Return the (x, y) coordinate for the center point of the cell that contains the specified text.  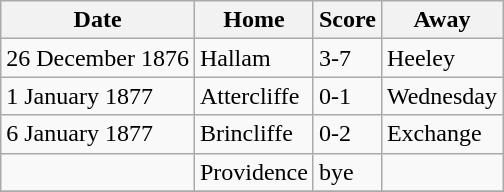
1 January 1877 (98, 96)
Attercliffe (254, 96)
Home (254, 20)
26 December 1876 (98, 58)
0-1 (347, 96)
Score (347, 20)
Heeley (442, 58)
Away (442, 20)
bye (347, 172)
Date (98, 20)
6 January 1877 (98, 134)
Exchange (442, 134)
3-7 (347, 58)
0-2 (347, 134)
Brincliffe (254, 134)
Hallam (254, 58)
Wednesday (442, 96)
Providence (254, 172)
